Output the [x, y] coordinate of the center of the cell containing the given text.  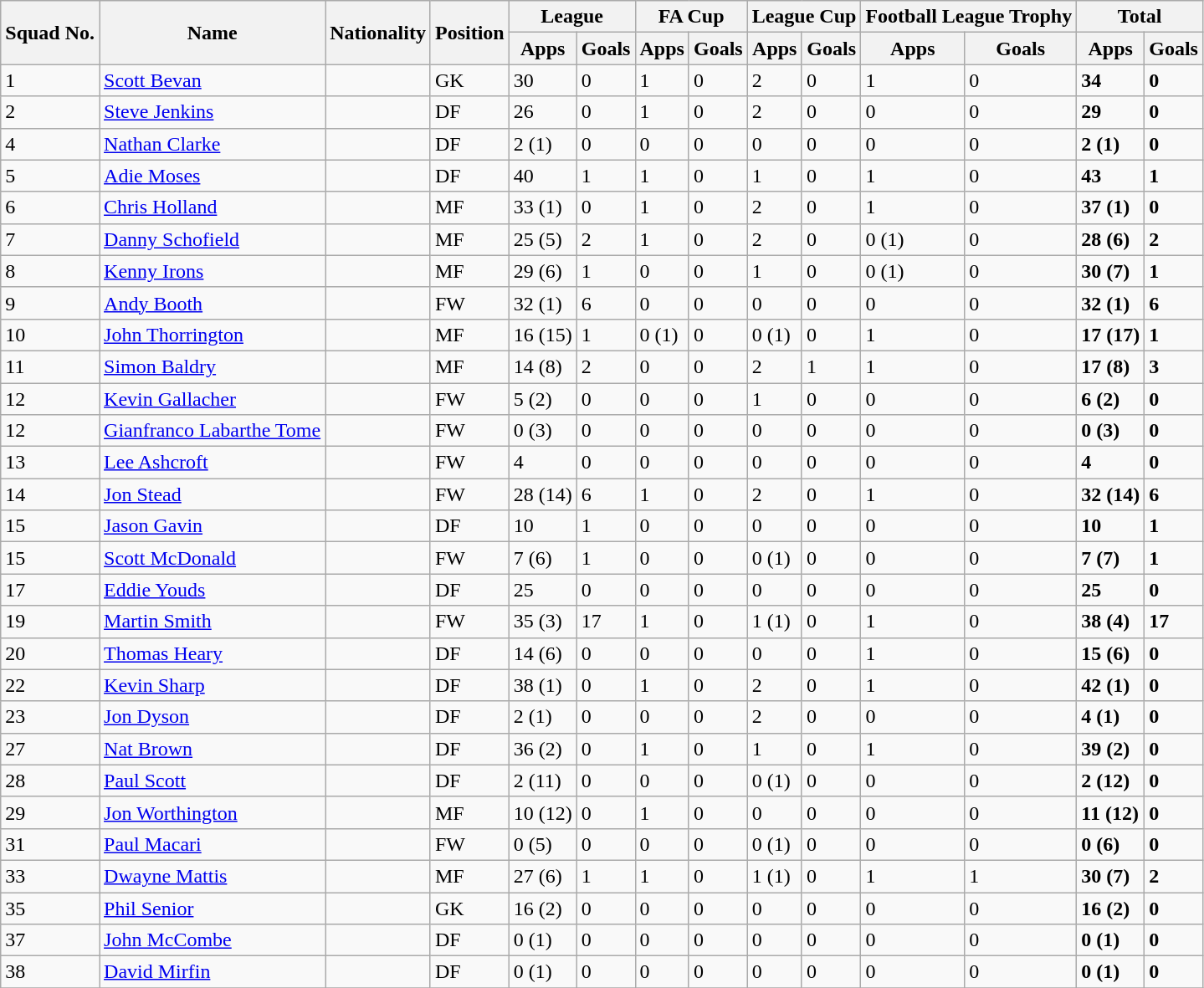
36 (2) [542, 749]
Nathan Clarke [213, 144]
Name [213, 33]
Total [1140, 17]
Thomas Heary [213, 653]
2 (12) [1111, 781]
League Cup [804, 17]
5 (2) [542, 399]
Kenny Irons [213, 271]
34 [1111, 80]
29 (6) [542, 271]
16 (15) [542, 335]
31 [50, 844]
8 [50, 271]
7 (7) [1111, 558]
Position [469, 33]
Jon Stead [213, 494]
Jon Worthington [213, 812]
32 (14) [1111, 494]
38 (4) [1111, 622]
4 (1) [1111, 717]
17 (8) [1111, 366]
2 (11) [542, 781]
Kevin Gallacher [213, 399]
John McCombe [213, 940]
0 (5) [542, 844]
30 [542, 80]
13 [50, 463]
14 (6) [542, 653]
Phil Senior [213, 908]
39 (2) [1111, 749]
Football League Trophy [969, 17]
20 [50, 653]
28 [50, 781]
40 [542, 176]
Lee Ashcroft [213, 463]
3 [1174, 366]
Gianfranco Labarthe Tome [213, 431]
11 (12) [1111, 812]
Martin Smith [213, 622]
22 [50, 685]
Eddie Youds [213, 590]
5 [50, 176]
35 [50, 908]
FA Cup [691, 17]
Simon Baldry [213, 366]
League [572, 17]
38 [50, 972]
11 [50, 366]
25 (5) [542, 239]
28 (14) [542, 494]
28 (6) [1111, 239]
17 (17) [1111, 335]
37 [50, 940]
38 (1) [542, 685]
Nationality [378, 33]
David Mirfin [213, 972]
6 (2) [1111, 399]
23 [50, 717]
19 [50, 622]
Andy Booth [213, 303]
Scott Bevan [213, 80]
33 [50, 876]
10 (12) [542, 812]
Jason Gavin [213, 526]
14 [50, 494]
9 [50, 303]
7 (6) [542, 558]
Steve Jenkins [213, 112]
Scott McDonald [213, 558]
37 (1) [1111, 207]
John Thorrington [213, 335]
27 (6) [542, 876]
15 (6) [1111, 653]
Kevin Sharp [213, 685]
Danny Schofield [213, 239]
Chris Holland [213, 207]
Paul Scott [213, 781]
33 (1) [542, 207]
Nat Brown [213, 749]
27 [50, 749]
Squad No. [50, 33]
35 (3) [542, 622]
26 [542, 112]
Dwayne Mattis [213, 876]
7 [50, 239]
14 (8) [542, 366]
0 (6) [1111, 844]
42 (1) [1111, 685]
Paul Macari [213, 844]
Adie Moses [213, 176]
43 [1111, 176]
Jon Dyson [213, 717]
